From the cell containing the given text, extract its center point as (x, y) coordinate. 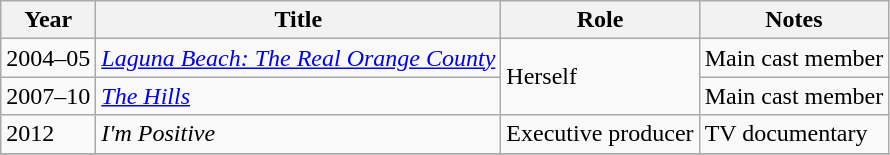
The Hills (298, 96)
TV documentary (794, 134)
Role (600, 20)
Year (48, 20)
I'm Positive (298, 134)
Herself (600, 77)
2012 (48, 134)
Executive producer (600, 134)
2004–05 (48, 58)
Title (298, 20)
Laguna Beach: The Real Orange County (298, 58)
Notes (794, 20)
2007–10 (48, 96)
